Provide the (X, Y) coordinate of the cell's center where the given text is located.  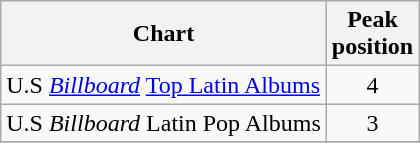
Chart (164, 34)
Peakposition (372, 34)
3 (372, 123)
U.S Billboard Latin Pop Albums (164, 123)
U.S Billboard Top Latin Albums (164, 85)
4 (372, 85)
